Capture the cell that displays the provided text and extract its (X, Y) central coordinate. 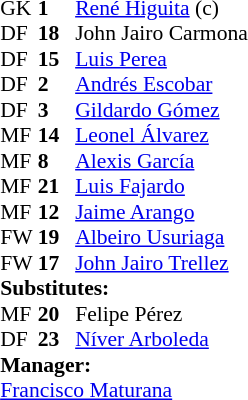
19 (57, 237)
21 (57, 187)
Andrés Escobar (162, 85)
23 (57, 339)
3 (57, 110)
Luis Fajardo (162, 187)
15 (57, 59)
14 (57, 135)
Manager: (124, 365)
18 (57, 33)
Luis Perea (162, 59)
John Jairo Trellez (162, 263)
Felipe Pérez (162, 314)
Jaime Arango (162, 212)
17 (57, 263)
Albeiro Usuriaga (162, 237)
8 (57, 161)
Gildardo Gómez (162, 110)
2 (57, 85)
Leonel Álvarez (162, 135)
Níver Arboleda (162, 339)
12 (57, 212)
Substitutes: (124, 289)
John Jairo Carmona (162, 33)
20 (57, 314)
Alexis García (162, 161)
